Return the [X, Y] coordinate for the center point of the cell that contains the specified text.  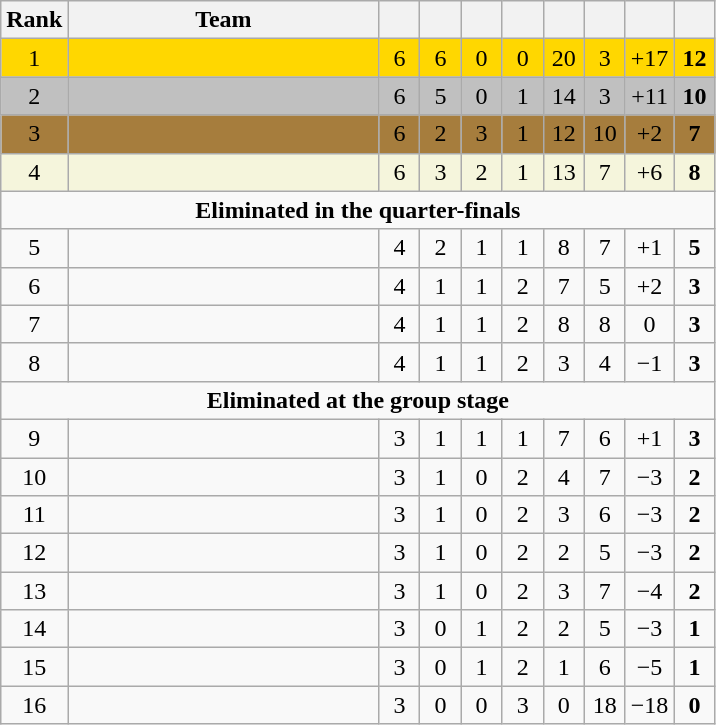
18 [604, 705]
Eliminated at the group stage [358, 400]
−5 [650, 667]
Eliminated in the quarter-finals [358, 210]
Rank [34, 20]
20 [564, 58]
16 [34, 705]
−1 [650, 362]
+6 [650, 172]
Team [224, 20]
+17 [650, 58]
11 [34, 515]
−4 [650, 591]
9 [34, 438]
15 [34, 667]
+11 [650, 96]
−18 [650, 705]
